Determine the [x, y] coordinate at the center of the cell enclosing the given text.  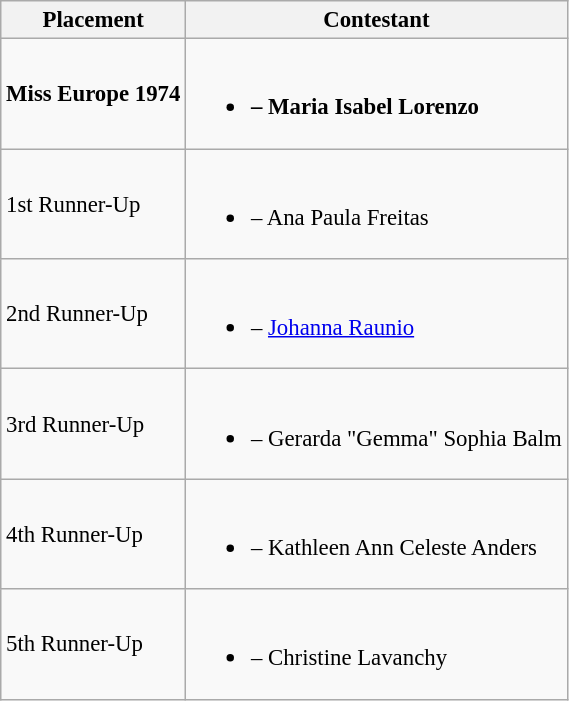
– Gerarda "Gemma" Sophia Balm [376, 424]
– Kathleen Ann Celeste Anders [376, 534]
5th Runner-Up [94, 644]
1st Runner-Up [94, 204]
– Christine Lavanchy [376, 644]
Placement [94, 20]
– Ana Paula Freitas [376, 204]
Miss Europe 1974 [94, 94]
4th Runner-Up [94, 534]
3rd Runner-Up [94, 424]
Contestant [376, 20]
– Maria Isabel Lorenzo [376, 94]
– Johanna Raunio [376, 314]
2nd Runner-Up [94, 314]
